From the cell containing the given text, extract its center point as [X, Y] coordinate. 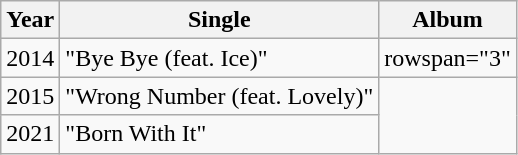
Single [220, 20]
Year [30, 20]
"Wrong Number (feat. Lovely)" [220, 96]
Album [448, 20]
2021 [30, 134]
"Born With It" [220, 134]
rowspan="3" [448, 58]
2015 [30, 96]
2014 [30, 58]
"Bye Bye (feat. Ice)" [220, 58]
